Identify which cell holds the provided text, then report its [x, y] central coordinate. 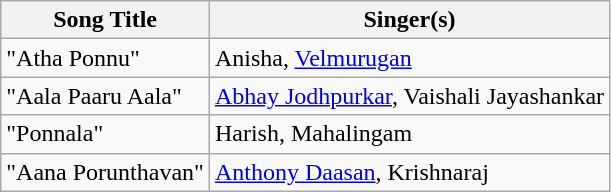
"Ponnala" [106, 134]
"Aana Porunthavan" [106, 172]
Abhay Jodhpurkar, Vaishali Jayashankar [409, 96]
Song Title [106, 20]
Harish, Mahalingam [409, 134]
"Atha Ponnu" [106, 58]
Singer(s) [409, 20]
Anisha, Velmurugan [409, 58]
"Aala Paaru Aala" [106, 96]
Anthony Daasan, Krishnaraj [409, 172]
